Output the [X, Y] coordinate of the center of the cell containing the given text.  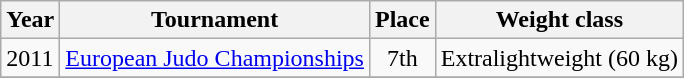
7th [402, 58]
Tournament [215, 20]
Place [402, 20]
Year [30, 20]
European Judo Championships [215, 58]
Extralightweight (60 kg) [559, 58]
2011 [30, 58]
Weight class [559, 20]
